Identify which cell holds the provided text, then report its [X, Y] central coordinate. 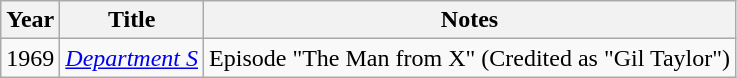
Title [132, 20]
Episode "The Man from X" (Credited as "Gil Taylor") [470, 58]
1969 [30, 58]
Year [30, 20]
Notes [470, 20]
Department S [132, 58]
